Capture the cell that displays the provided text and extract its (x, y) central coordinate. 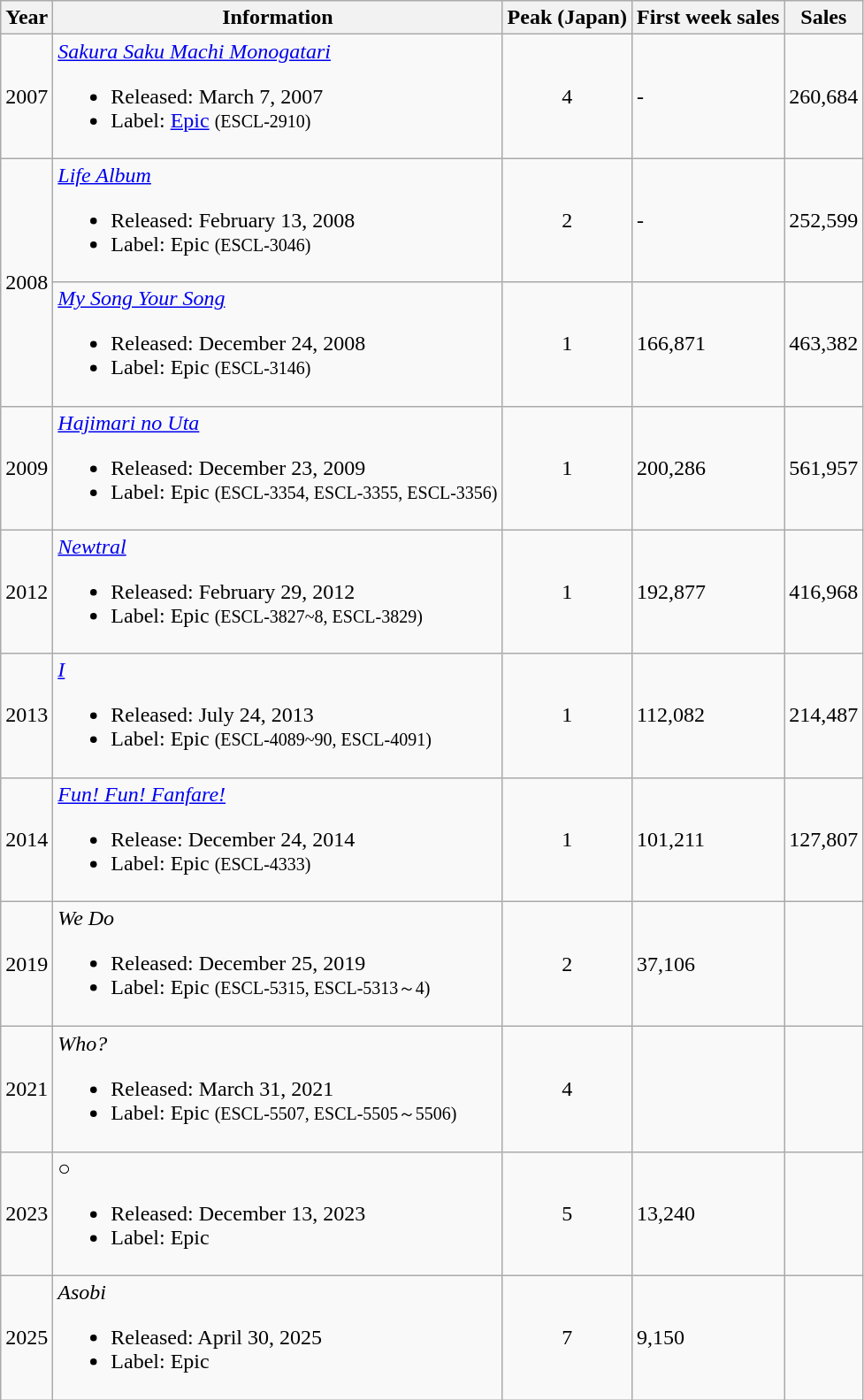
561,957 (824, 468)
463,382 (824, 344)
416,968 (824, 592)
7 (567, 1337)
200,286 (707, 468)
2007 (27, 96)
IReleased: July 24, 2013Label: Epic (ESCL-4089~90, ESCL-4091) (278, 715)
Fun! Fun! Fanfare!Release: December 24, 2014Label: Epic (ESCL-4333) (278, 839)
We DoReleased: December 25, 2019Label: Epic (ESCL-5315, ESCL-5313～4) (278, 964)
Who?Released: March 31, 2021Label: Epic (ESCL-5507, ESCL-5505～5506) (278, 1090)
37,106 (707, 964)
Life AlbumReleased: February 13, 2008Label: Epic (ESCL-3046) (278, 220)
101,211 (707, 839)
5 (567, 1213)
AsobiReleased: April 30, 2025Label: Epic (278, 1337)
Sales (824, 18)
2014 (27, 839)
2012 (27, 592)
214,487 (824, 715)
Information (278, 18)
2021 (27, 1090)
2013 (27, 715)
Peak (Japan) (567, 18)
260,684 (824, 96)
My Song Your SongReleased: December 24, 2008Label: Epic (ESCL-3146) (278, 344)
166,871 (707, 344)
9,150 (707, 1337)
127,807 (824, 839)
2008 (27, 282)
13,240 (707, 1213)
2009 (27, 468)
2025 (27, 1337)
Hajimari no UtaReleased: December 23, 2009Label: Epic (ESCL-3354, ESCL-3355, ESCL-3356) (278, 468)
252,599 (824, 220)
NewtralReleased: February 29, 2012Label: Epic (ESCL-3827~8, ESCL-3829) (278, 592)
○Released: December 13, 2023Label: Epic (278, 1213)
First week sales (707, 18)
Sakura Saku Machi MonogatariReleased: March 7, 2007Label: Epic (ESCL-2910) (278, 96)
192,877 (707, 592)
2019 (27, 964)
112,082 (707, 715)
Year (27, 18)
2023 (27, 1213)
